Return the [X, Y] coordinate for the center point of the cell that contains the specified text.  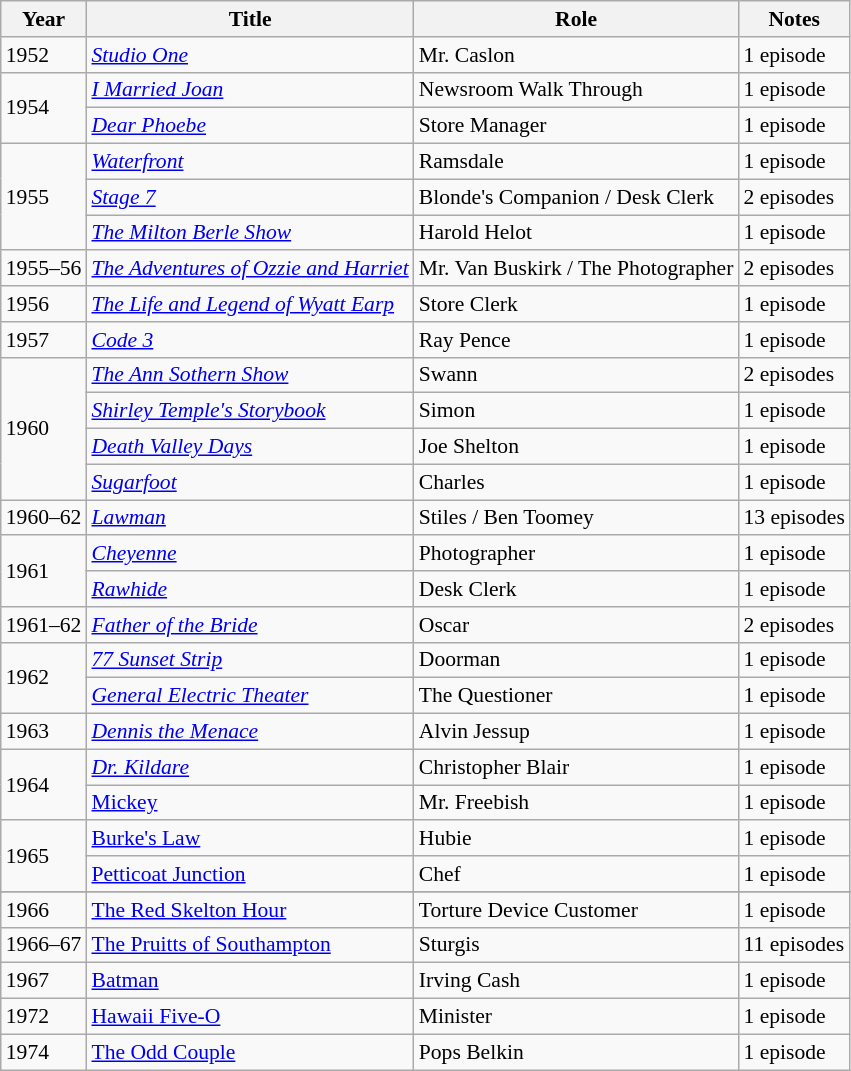
Lawman [250, 518]
1952 [44, 55]
Dear Phoebe [250, 126]
1962 [44, 678]
1964 [44, 784]
Ramsdale [576, 162]
Blonde's Companion / Desk Clerk [576, 197]
Swann [576, 375]
Sturgis [576, 945]
1967 [44, 981]
Hawaii Five-O [250, 1017]
Hubie [576, 839]
Joe Shelton [576, 447]
Irving Cash [576, 981]
Rawhide [250, 589]
Christopher Blair [576, 767]
13 episodes [794, 518]
Mickey [250, 803]
Store Clerk [576, 304]
The Odd Couple [250, 1052]
Shirley Temple's Storybook [250, 411]
Charles [576, 482]
The Red Skelton Hour [250, 910]
Doorman [576, 660]
1966 [44, 910]
1961 [44, 572]
Newsroom Walk Through [576, 90]
Mr. Freebish [576, 803]
Dennis the Menace [250, 732]
The Questioner [576, 696]
Sugarfoot [250, 482]
The Adventures of Ozzie and Harriet [250, 269]
1960–62 [44, 518]
1954 [44, 108]
1963 [44, 732]
1955 [44, 198]
The Pruitts of Southampton [250, 945]
Batman [250, 981]
1961–62 [44, 625]
The Life and Legend of Wyatt Earp [250, 304]
Simon [576, 411]
Waterfront [250, 162]
Notes [794, 19]
Burke's Law [250, 839]
Year [44, 19]
Title [250, 19]
Death Valley Days [250, 447]
Store Manager [576, 126]
1966–67 [44, 945]
Father of the Bride [250, 625]
Pops Belkin [576, 1052]
1960 [44, 428]
1972 [44, 1017]
Cheyenne [250, 554]
Petticoat Junction [250, 874]
1956 [44, 304]
The Ann Sothern Show [250, 375]
I Married Joan [250, 90]
General Electric Theater [250, 696]
Studio One [250, 55]
Role [576, 19]
1965 [44, 856]
Harold Helot [576, 233]
Minister [576, 1017]
Code 3 [250, 340]
Dr. Kildare [250, 767]
1955–56 [44, 269]
Oscar [576, 625]
Mr. Van Buskirk / The Photographer [576, 269]
Torture Device Customer [576, 910]
1974 [44, 1052]
Stiles / Ben Toomey [576, 518]
Photographer [576, 554]
Desk Clerk [576, 589]
Chef [576, 874]
The Milton Berle Show [250, 233]
Ray Pence [576, 340]
1957 [44, 340]
77 Sunset Strip [250, 660]
Stage 7 [250, 197]
11 episodes [794, 945]
Alvin Jessup [576, 732]
Mr. Caslon [576, 55]
